Detect which cell encompasses the target text, then output its (x, y) center coordinate. 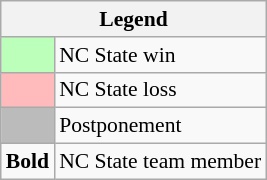
NC State loss (160, 90)
Bold (28, 162)
NC State win (160, 55)
NC State team member (160, 162)
Legend (134, 19)
Postponement (160, 126)
